Identify which cell holds the provided text, then report its (X, Y) central coordinate. 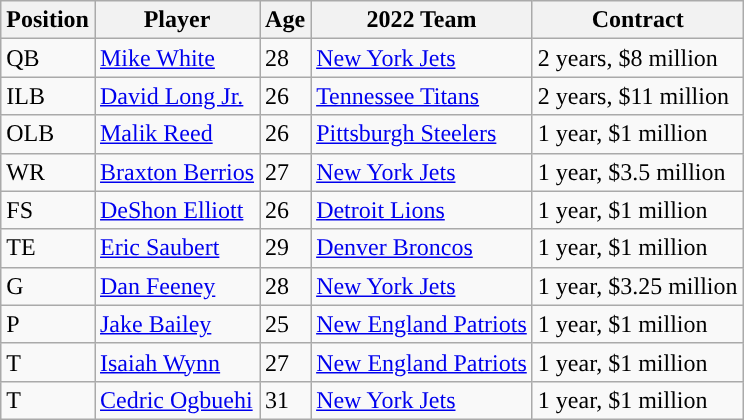
2 years, $8 million (638, 58)
OLB (48, 134)
2022 Team (422, 20)
Position (48, 20)
FS (48, 210)
Cedric Ogbuehi (176, 400)
Dan Feeney (176, 286)
David Long Jr. (176, 96)
Player (176, 20)
1 year, $3.5 million (638, 172)
Braxton Berrios (176, 172)
29 (286, 248)
Tennessee Titans (422, 96)
Denver Broncos (422, 248)
Pittsburgh Steelers (422, 134)
Detroit Lions (422, 210)
TE (48, 248)
25 (286, 324)
31 (286, 400)
Jake Bailey (176, 324)
DeShon Elliott (176, 210)
QB (48, 58)
WR (48, 172)
Isaiah Wynn (176, 362)
Age (286, 20)
G (48, 286)
Malik Reed (176, 134)
2 years, $11 million (638, 96)
Contract (638, 20)
1 year, $3.25 million (638, 286)
ILB (48, 96)
Eric Saubert (176, 248)
Mike White (176, 58)
P (48, 324)
